Detect which cell encompasses the target text, then output its (x, y) center coordinate. 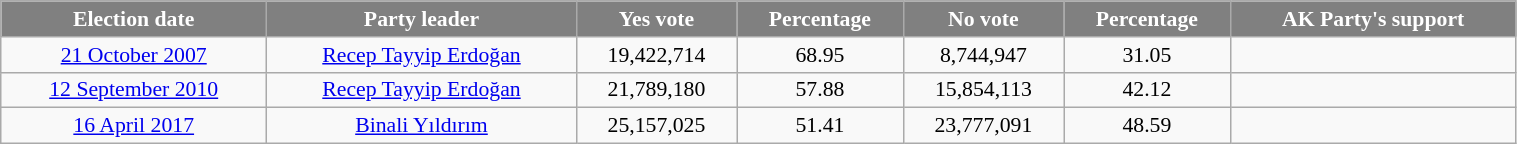
21,789,180 (656, 91)
Party leader (422, 19)
16 April 2017 (134, 126)
48.59 (1148, 126)
No vote (983, 19)
Election date (134, 19)
8,744,947 (983, 55)
AK Party's support (1373, 19)
15,854,113 (983, 91)
57.88 (820, 91)
31.05 (1148, 55)
42.12 (1148, 91)
Yes vote (656, 19)
23,777,091 (983, 126)
Binali Yıldırım (422, 126)
19,422,714 (656, 55)
68.95 (820, 55)
51.41 (820, 126)
12 September 2010 (134, 91)
25,157,025 (656, 126)
21 October 2007 (134, 55)
